For the text-containing cell, return its midpoint in [x, y] coordinate format. 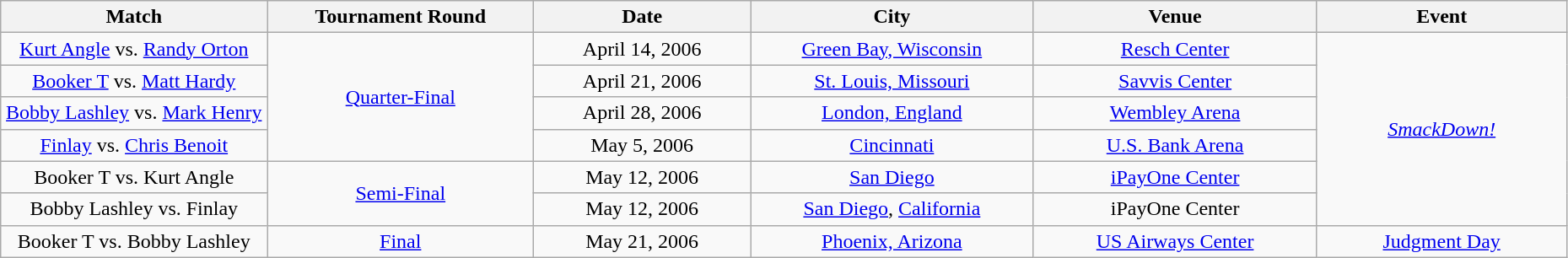
Booker T vs. Matt Hardy [134, 81]
Booker T vs. Kurt Angle [134, 177]
St. Louis, Missouri [892, 81]
Date [643, 17]
Event [1441, 17]
Venue [1175, 17]
Final [401, 241]
Semi-Final [401, 193]
City [892, 17]
Green Bay, Wisconsin [892, 49]
Kurt Angle vs. Randy Orton [134, 49]
Bobby Lashley vs. Mark Henry [134, 113]
Savvis Center [1175, 81]
April 14, 2006 [643, 49]
SmackDown! [1441, 129]
Resch Center [1175, 49]
San Diego [892, 177]
Tournament Round [401, 17]
May 5, 2006 [643, 145]
April 28, 2006 [643, 113]
Judgment Day [1441, 241]
US Airways Center [1175, 241]
Match [134, 17]
Wembley Arena [1175, 113]
Bobby Lashley vs. Finlay [134, 209]
Cincinnati [892, 145]
May 21, 2006 [643, 241]
April 21, 2006 [643, 81]
Booker T vs. Bobby Lashley [134, 241]
San Diego, California [892, 209]
U.S. Bank Arena [1175, 145]
Finlay vs. Chris Benoit [134, 145]
London, England [892, 113]
Phoenix, Arizona [892, 241]
Quarter-Final [401, 97]
